Find where the given text appears and provide that cell's center as [X, Y] coordinate. 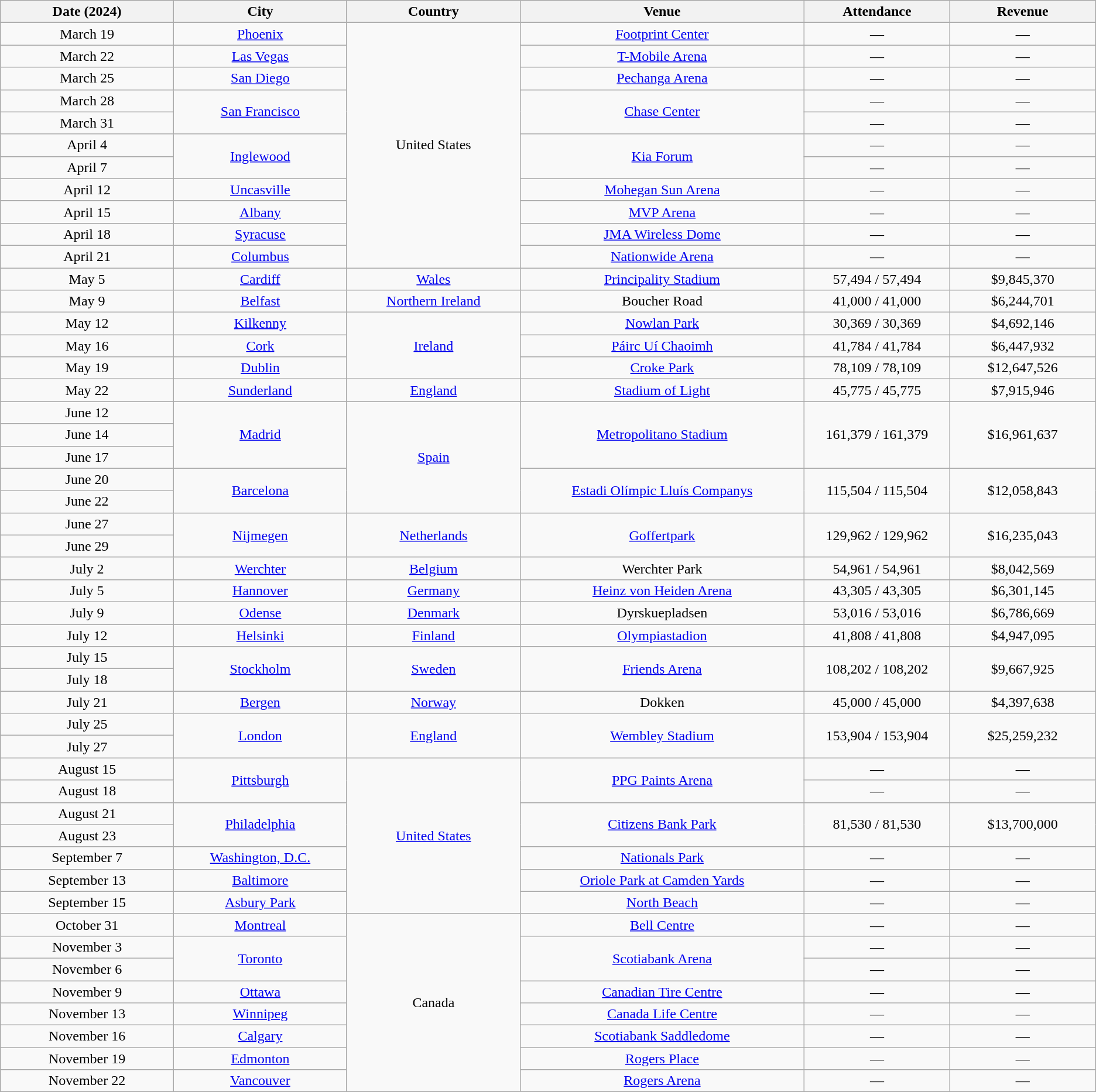
Uncasville [260, 190]
North Beach [662, 902]
April 12 [87, 190]
November 3 [87, 947]
$6,244,701 [1022, 301]
Spain [433, 457]
Friends Arena [662, 669]
Footprint Center [662, 34]
Pittsburgh [260, 780]
Country [433, 12]
$8,042,569 [1022, 568]
Phoenix [260, 34]
Canada [433, 1002]
Toronto [260, 958]
30,369 / 30,369 [877, 324]
Rogers Arena [662, 1081]
Werchter [260, 568]
August 18 [87, 791]
Estadi Olímpic Lluís Companys [662, 490]
July 18 [87, 680]
Ottawa [260, 992]
Heinz von Heiden Arena [662, 590]
Odense [260, 613]
March 25 [87, 78]
Germany [433, 590]
March 19 [87, 34]
Nowlan Park [662, 324]
Stadium of Light [662, 390]
Baltimore [260, 880]
Venue [662, 12]
April 18 [87, 234]
August 23 [87, 836]
June 17 [87, 457]
Washington, D.C. [260, 858]
June 22 [87, 502]
81,530 / 81,530 [877, 825]
Scotiabank Saddledome [662, 1036]
June 12 [87, 413]
153,904 / 153,904 [877, 736]
September 7 [87, 858]
Bell Centre [662, 925]
July 21 [87, 702]
Páirc Uí Chaoimh [662, 346]
June 14 [87, 435]
Scotiabank Arena [662, 958]
$16,961,637 [1022, 435]
April 21 [87, 256]
Werchter Park [662, 568]
Northern Ireland [433, 301]
$6,786,669 [1022, 613]
Edmonton [260, 1059]
$9,845,370 [1022, 279]
41,784 / 41,784 [877, 346]
Montreal [260, 925]
57,494 / 57,494 [877, 279]
November 22 [87, 1081]
T-Mobile Arena [662, 56]
Canadian Tire Centre [662, 992]
$6,301,145 [1022, 590]
Mohegan Sun Arena [662, 190]
Boucher Road [662, 301]
Chase Center [662, 112]
Cork [260, 346]
Norway [433, 702]
Sweden [433, 669]
October 31 [87, 925]
41,000 / 41,000 [877, 301]
Dokken [662, 702]
78,109 / 78,109 [877, 368]
June 27 [87, 524]
March 22 [87, 56]
Kia Forum [662, 156]
108,202 / 108,202 [877, 669]
115,504 / 115,504 [877, 490]
April 4 [87, 145]
April 15 [87, 212]
July 2 [87, 568]
161,379 / 161,379 [877, 435]
54,961 / 54,961 [877, 568]
November 16 [87, 1036]
Dublin [260, 368]
$12,647,526 [1022, 368]
Attendance [877, 12]
Oriole Park at Camden Yards [662, 880]
Date (2024) [87, 12]
Bergen [260, 702]
Barcelona [260, 490]
Canada Life Centre [662, 1014]
May 9 [87, 301]
Croke Park [662, 368]
45,775 / 45,775 [877, 390]
Metropolitano Stadium [662, 435]
May 12 [87, 324]
Calgary [260, 1036]
July 15 [87, 658]
Asbury Park [260, 902]
City [260, 12]
Goffertpark [662, 535]
August 21 [87, 813]
$13,700,000 [1022, 825]
53,016 / 53,016 [877, 613]
Columbus [260, 256]
Revenue [1022, 12]
March 31 [87, 123]
April 7 [87, 167]
May 16 [87, 346]
Syracuse [260, 234]
Principality Stadium [662, 279]
September 13 [87, 880]
July 9 [87, 613]
Olympiastadion [662, 635]
JMA Wireless Dome [662, 234]
San Francisco [260, 112]
July 5 [87, 590]
$16,235,043 [1022, 535]
London [260, 736]
PPG Paints Arena [662, 780]
129,962 / 129,962 [877, 535]
Winnipeg [260, 1014]
$4,692,146 [1022, 324]
Vancouver [260, 1081]
$9,667,925 [1022, 669]
Ireland [433, 346]
MVP Arena [662, 212]
Philadelphia [260, 825]
August 15 [87, 769]
November 6 [87, 969]
Belgium [433, 568]
$25,259,232 [1022, 736]
Rogers Place [662, 1059]
Albany [260, 212]
43,305 / 43,305 [877, 590]
Nationwide Arena [662, 256]
Wales [433, 279]
San Diego [260, 78]
May 19 [87, 368]
Citizens Bank Park [662, 825]
Belfast [260, 301]
$4,397,638 [1022, 702]
July 27 [87, 747]
September 15 [87, 902]
May 22 [87, 390]
Stockholm [260, 669]
November 19 [87, 1059]
Cardiff [260, 279]
July 12 [87, 635]
June 29 [87, 546]
$12,058,843 [1022, 490]
Netherlands [433, 535]
Sunderland [260, 390]
Inglewood [260, 156]
45,000 / 45,000 [877, 702]
Nationals Park [662, 858]
Nijmegen [260, 535]
Denmark [433, 613]
Dyrskuepladsen [662, 613]
41,808 / 41,808 [877, 635]
Wembley Stadium [662, 736]
$7,915,946 [1022, 390]
November 13 [87, 1014]
Las Vegas [260, 56]
Finland [433, 635]
$4,947,095 [1022, 635]
June 20 [87, 479]
$6,447,932 [1022, 346]
Hannover [260, 590]
Pechanga Arena [662, 78]
November 9 [87, 992]
July 25 [87, 724]
Kilkenny [260, 324]
March 28 [87, 101]
May 5 [87, 279]
Madrid [260, 435]
Helsinki [260, 635]
